Return (X, Y) of the center of cell containing provided text 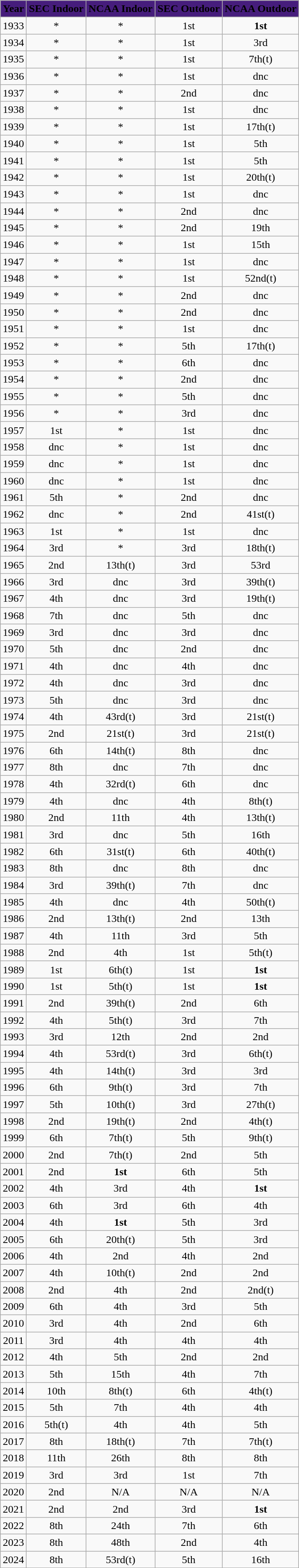
1953 (13, 363)
2024 (13, 1559)
1991 (13, 1003)
1977 (13, 767)
1994 (13, 1054)
1984 (13, 885)
31st(t) (120, 852)
1999 (13, 1138)
1949 (13, 295)
1952 (13, 346)
2004 (13, 1222)
1945 (13, 228)
1955 (13, 396)
2010 (13, 1324)
1958 (13, 447)
2nd(t) (260, 1290)
2005 (13, 1239)
1970 (13, 649)
27th(t) (260, 1104)
10th (56, 1391)
1935 (13, 59)
52nd(t) (260, 279)
26th (120, 1458)
1985 (13, 902)
1960 (13, 480)
1959 (13, 464)
2015 (13, 1408)
1975 (13, 733)
1954 (13, 379)
1961 (13, 498)
1946 (13, 245)
2011 (13, 1340)
1987 (13, 936)
1947 (13, 262)
2014 (13, 1391)
1989 (13, 969)
24th (120, 1525)
1969 (13, 632)
1966 (13, 582)
1972 (13, 683)
2022 (13, 1525)
1971 (13, 666)
2007 (13, 1273)
1998 (13, 1121)
1943 (13, 194)
1937 (13, 93)
1936 (13, 76)
1979 (13, 801)
2018 (13, 1458)
1942 (13, 177)
1964 (13, 548)
SEC Indoor (56, 9)
1941 (13, 160)
1982 (13, 852)
1956 (13, 413)
1993 (13, 1037)
40th(t) (260, 852)
2003 (13, 1205)
2016 (13, 1425)
1965 (13, 565)
43rd(t) (120, 716)
1974 (13, 716)
2019 (13, 1475)
2009 (13, 1307)
2021 (13, 1509)
1934 (13, 43)
13th (260, 919)
1938 (13, 110)
48th (120, 1542)
2001 (13, 1172)
2008 (13, 1290)
2002 (13, 1189)
1996 (13, 1088)
12th (120, 1037)
1967 (13, 599)
1986 (13, 919)
1995 (13, 1071)
1950 (13, 312)
1962 (13, 515)
19th (260, 228)
2013 (13, 1374)
1973 (13, 700)
2017 (13, 1441)
1951 (13, 329)
1983 (13, 868)
53rd (260, 565)
1997 (13, 1104)
2006 (13, 1256)
NCAA Outdoor (260, 9)
1978 (13, 784)
1976 (13, 751)
1990 (13, 986)
1992 (13, 1020)
1963 (13, 531)
1944 (13, 211)
1957 (13, 430)
1933 (13, 26)
1939 (13, 127)
1981 (13, 835)
1988 (13, 952)
2012 (13, 1357)
32rd(t) (120, 784)
1980 (13, 818)
NCAA Indoor (120, 9)
1948 (13, 279)
2023 (13, 1542)
2000 (13, 1155)
SEC Outdoor (189, 9)
41st(t) (260, 515)
1968 (13, 616)
1940 (13, 143)
2020 (13, 1492)
Year (13, 9)
50th(t) (260, 902)
